Provide the [X, Y] coordinate of the cell's center where the given text is located.  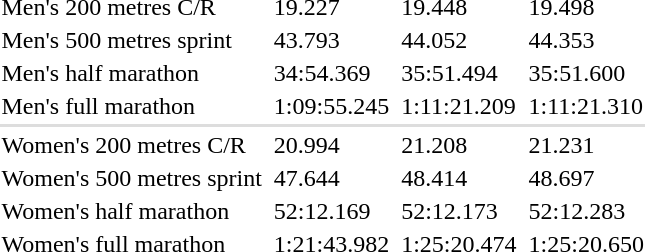
35:51.600 [586, 73]
34:54.369 [331, 73]
Men's 500 metres sprint [132, 40]
52:12.169 [331, 211]
Women's half marathon [132, 211]
52:12.283 [586, 211]
1:09:55.245 [331, 106]
Men's half marathon [132, 73]
43.793 [331, 40]
20.994 [331, 145]
Men's full marathon [132, 106]
35:51.494 [459, 73]
44.353 [586, 40]
47.644 [331, 178]
44.052 [459, 40]
Women's 500 metres sprint [132, 178]
52:12.173 [459, 211]
1:11:21.310 [586, 106]
48.697 [586, 178]
1:11:21.209 [459, 106]
48.414 [459, 178]
Women's 200 metres C/R [132, 145]
21.208 [459, 145]
21.231 [586, 145]
